Capture the cell that displays the provided text and extract its [X, Y] central coordinate. 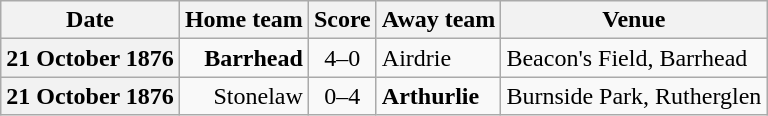
Beacon's Field, Barrhead [634, 58]
0–4 [342, 96]
Stonelaw [244, 96]
Score [342, 20]
Burnside Park, Rutherglen [634, 96]
Barrhead [244, 58]
Airdrie [438, 58]
Arthurlie [438, 96]
Home team [244, 20]
Venue [634, 20]
4–0 [342, 58]
Away team [438, 20]
Date [90, 20]
